Scan for the cell matching the given text and deliver its [X, Y] coordinate at center. 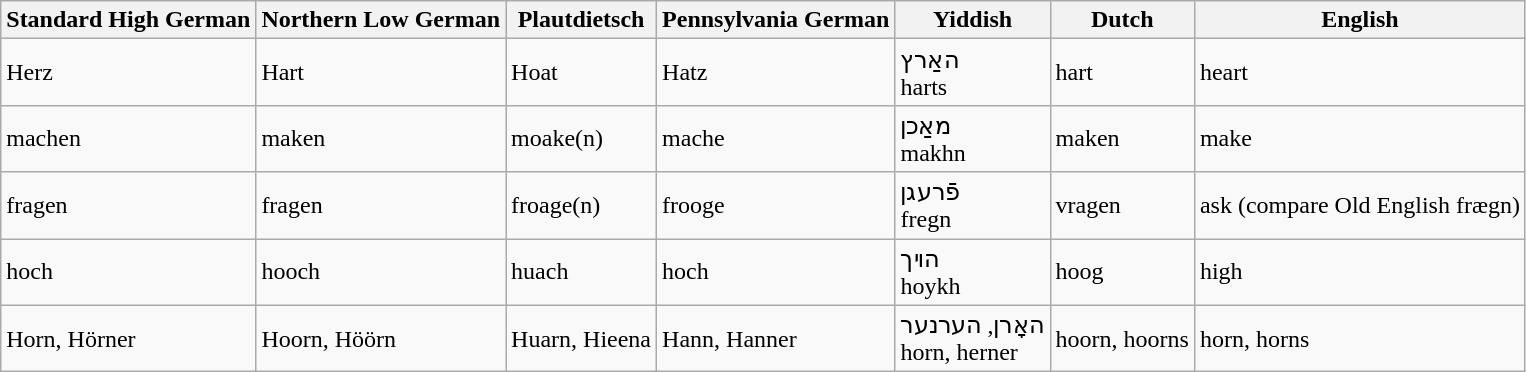
Huarn, Hieena [582, 338]
Hatz [776, 72]
Herz [128, 72]
Hann, Hanner [776, 338]
הױךhoykh [972, 272]
high [1360, 272]
hoorn, hoorns [1122, 338]
vragen [1122, 206]
hart [1122, 72]
mache [776, 138]
froage(n) [582, 206]
Dutch [1122, 20]
Plautdietsch [582, 20]
ask (compare Old English frægn) [1360, 206]
heart [1360, 72]
machen [128, 138]
Hart [381, 72]
English [1360, 20]
מאַכןmakhn [972, 138]
hooch [381, 272]
horn, horns [1360, 338]
Yiddish [972, 20]
moake(n) [582, 138]
האָרן, הערנערhorn, herner [972, 338]
האַרץharts [972, 72]
make [1360, 138]
Hoat [582, 72]
Hoorn, Höörn [381, 338]
Horn, Hörner [128, 338]
Northern Low German [381, 20]
hoog [1122, 272]
huach [582, 272]
Standard High German [128, 20]
פֿרעגןfregn [972, 206]
Pennsylvania German [776, 20]
frooge [776, 206]
